Output the (x, y) coordinate of the center of the cell containing the given text.  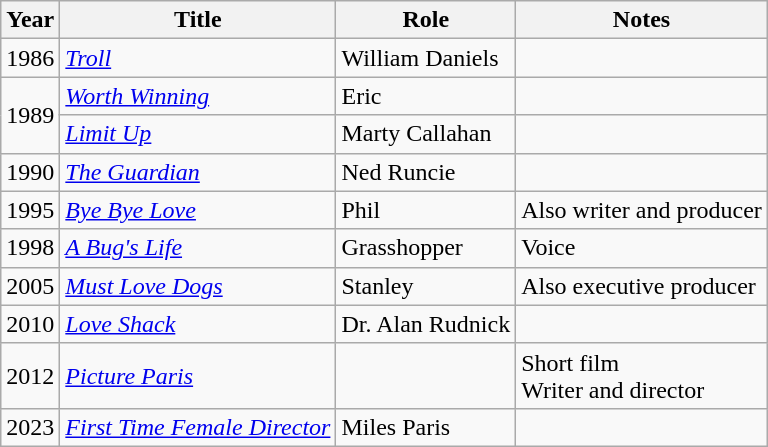
Also executive producer (642, 286)
1989 (30, 115)
Ned Runcie (426, 172)
The Guardian (198, 172)
William Daniels (426, 58)
Miles Paris (426, 427)
Picture Paris (198, 376)
Also writer and producer (642, 210)
Grasshopper (426, 248)
A Bug's Life (198, 248)
2023 (30, 427)
Dr. Alan Rudnick (426, 324)
Marty Callahan (426, 134)
Must Love Dogs (198, 286)
Role (426, 20)
1998 (30, 248)
Bye Bye Love (198, 210)
Short filmWriter and director (642, 376)
Love Shack (198, 324)
Notes (642, 20)
Limit Up (198, 134)
Troll (198, 58)
Voice (642, 248)
Title (198, 20)
Year (30, 20)
1990 (30, 172)
Stanley (426, 286)
1986 (30, 58)
Eric (426, 96)
1995 (30, 210)
Phil (426, 210)
2005 (30, 286)
Worth Winning (198, 96)
2012 (30, 376)
First Time Female Director (198, 427)
2010 (30, 324)
